Return the (X, Y) coordinate for the center point of the cell that contains the specified text.  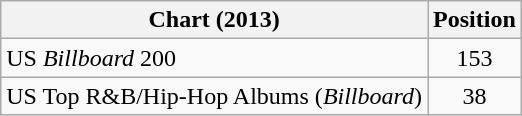
US Top R&B/Hip-Hop Albums (Billboard) (214, 96)
Chart (2013) (214, 20)
Position (475, 20)
153 (475, 58)
38 (475, 96)
US Billboard 200 (214, 58)
